Pinpoint the cell where the given text exists, returning its [X, Y] midpoint coordinate. 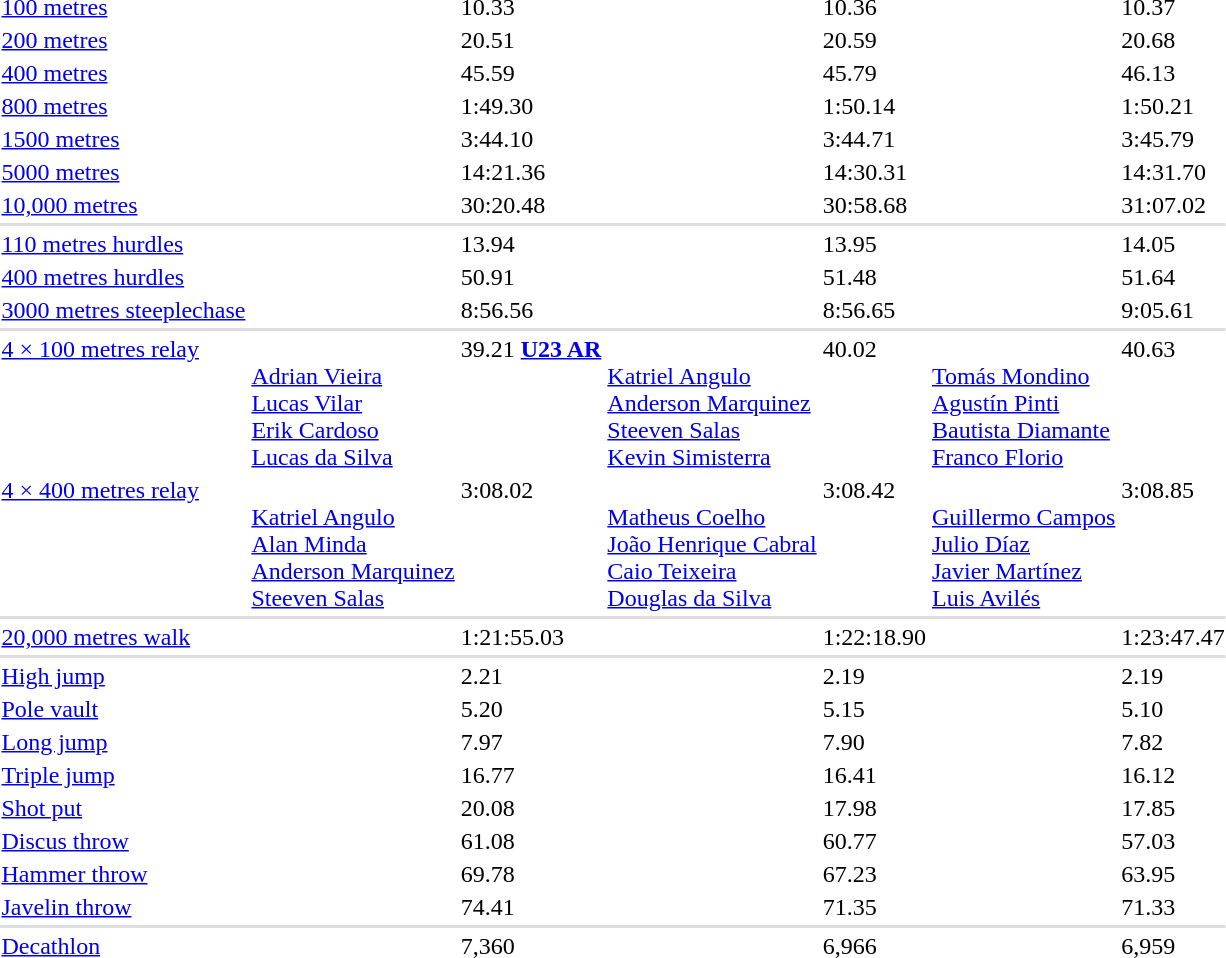
Shot put [124, 808]
30:20.48 [531, 205]
Discus throw [124, 841]
Tomás MondinoAgustín PintiBautista DiamanteFranco Florio [1023, 403]
10,000 metres [124, 205]
39.21 U23 AR [531, 403]
57.03 [1173, 841]
17.85 [1173, 808]
13.94 [531, 244]
Triple jump [124, 775]
50.91 [531, 277]
1:49.30 [531, 106]
8:56.56 [531, 310]
20.59 [874, 40]
Matheus CoelhoJoão Henrique CabralCaio TeixeiraDouglas da Silva [712, 544]
16.12 [1173, 775]
16.41 [874, 775]
46.13 [1173, 73]
69.78 [531, 874]
61.08 [531, 841]
Katriel AnguloAlan MindaAnderson MarquinezSteeven Salas [353, 544]
7.97 [531, 742]
51.64 [1173, 277]
20.68 [1173, 40]
3:08.42 [874, 544]
4 × 100 metres relay [124, 403]
3:08.85 [1173, 544]
17.98 [874, 808]
9:05.61 [1173, 310]
1:21:55.03 [531, 637]
1:23:47.47 [1173, 637]
400 metres hurdles [124, 277]
Javelin throw [124, 907]
8:56.65 [874, 310]
74.41 [531, 907]
4 × 400 metres relay [124, 544]
3:45.79 [1173, 139]
3000 metres steeplechase [124, 310]
16.77 [531, 775]
5000 metres [124, 172]
51.48 [874, 277]
3:08.02 [531, 544]
45.59 [531, 73]
20,000 metres walk [124, 637]
800 metres [124, 106]
Hammer throw [124, 874]
14:21.36 [531, 172]
31:07.02 [1173, 205]
Katriel AnguloAnderson MarquinezSteeven SalasKevin Simisterra [712, 403]
Guillermo CamposJulio DíazJavier MartínezLuis Avilés [1023, 544]
110 metres hurdles [124, 244]
400 metres [124, 73]
1:50.14 [874, 106]
5.10 [1173, 709]
40.63 [1173, 403]
30:58.68 [874, 205]
71.35 [874, 907]
40.02 [874, 403]
3:44.10 [531, 139]
High jump [124, 676]
14.05 [1173, 244]
13.95 [874, 244]
67.23 [874, 874]
14:31.70 [1173, 172]
200 metres [124, 40]
1:22:18.90 [874, 637]
45.79 [874, 73]
Adrian VieiraLucas VilarErik CardosoLucas da Silva [353, 403]
1500 metres [124, 139]
7.90 [874, 742]
Pole vault [124, 709]
5.20 [531, 709]
Long jump [124, 742]
14:30.31 [874, 172]
71.33 [1173, 907]
7.82 [1173, 742]
63.95 [1173, 874]
60.77 [874, 841]
5.15 [874, 709]
3:44.71 [874, 139]
20.51 [531, 40]
2.21 [531, 676]
20.08 [531, 808]
1:50.21 [1173, 106]
